Scan for the cell matching the given text and deliver its [X, Y] coordinate at center. 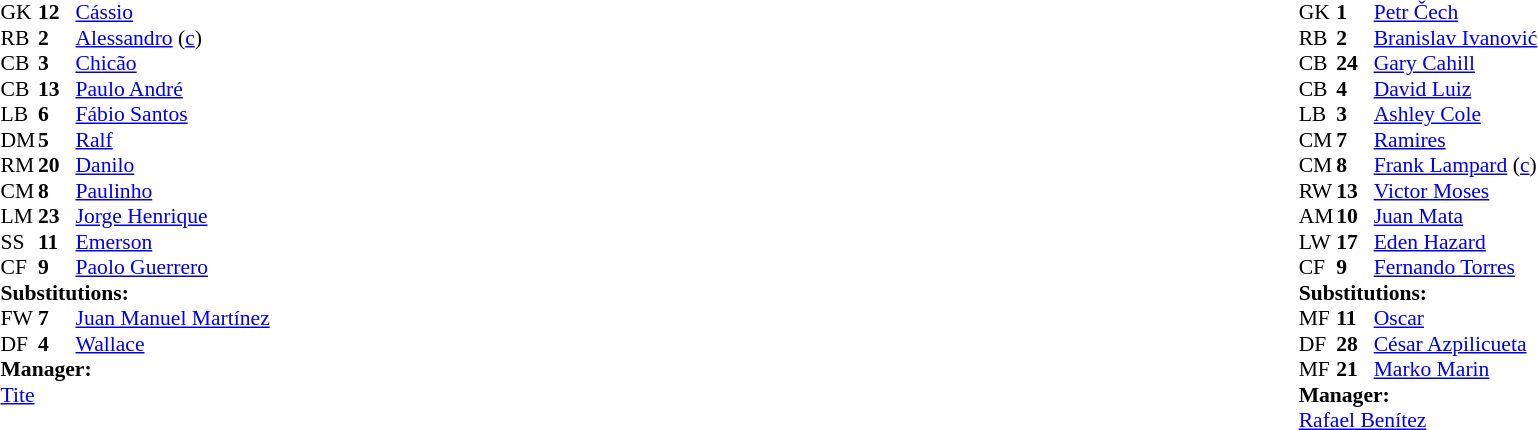
DM [19, 140]
LM [19, 217]
28 [1355, 344]
Wallace [173, 344]
Ralf [173, 140]
6 [57, 115]
Juan Manuel Martínez [173, 319]
Paolo Guerrero [173, 267]
Branislav Ivanović [1456, 38]
23 [57, 217]
Paulo André [173, 89]
David Luiz [1456, 89]
FW [19, 319]
10 [1355, 217]
Fernando Torres [1456, 267]
1 [1355, 13]
Paulinho [173, 191]
César Azpilicueta [1456, 344]
Tite [134, 395]
Eden Hazard [1456, 242]
17 [1355, 242]
Petr Čech [1456, 13]
20 [57, 165]
Jorge Henrique [173, 217]
Victor Moses [1456, 191]
Ashley Cole [1456, 115]
Chicão [173, 63]
Oscar [1456, 319]
Cássio [173, 13]
Marko Marin [1456, 369]
5 [57, 140]
Emerson [173, 242]
Fábio Santos [173, 115]
Ramires [1456, 140]
Danilo [173, 165]
Gary Cahill [1456, 63]
RW [1318, 191]
Juan Mata [1456, 217]
21 [1355, 369]
24 [1355, 63]
12 [57, 13]
AM [1318, 217]
LW [1318, 242]
SS [19, 242]
RM [19, 165]
Alessandro (c) [173, 38]
Frank Lampard (c) [1456, 165]
